Return [x, y] of the center of cell containing provided text 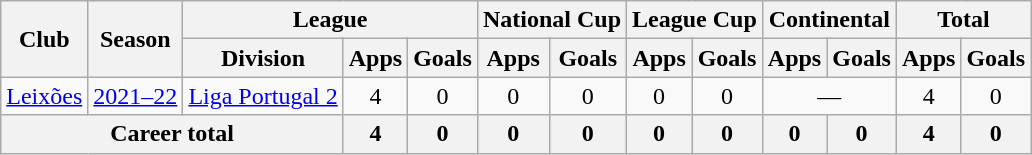
League Cup [695, 20]
Liga Portugal 2 [263, 96]
Career total [172, 134]
National Cup [552, 20]
2021–22 [136, 96]
— [829, 96]
Total [963, 20]
Division [263, 58]
League [330, 20]
Continental [829, 20]
Season [136, 39]
Club [44, 39]
Leixões [44, 96]
